Identify which cell holds the provided text, then report its [X, Y] central coordinate. 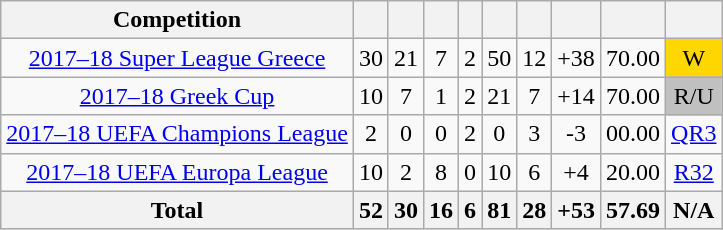
QR3 [694, 134]
R32 [694, 172]
N/A [694, 210]
2017–18 UEFA Champions League [178, 134]
57.69 [632, 210]
2017–18 Super League Greece [178, 58]
+53 [576, 210]
Competition [178, 20]
3 [534, 134]
8 [440, 172]
28 [534, 210]
50 [500, 58]
+14 [576, 96]
00.00 [632, 134]
-3 [576, 134]
W [694, 58]
1 [440, 96]
2017–18 Greek Cup [178, 96]
R/U [694, 96]
2017–18 UEFA Europa League [178, 172]
12 [534, 58]
Total [178, 210]
16 [440, 210]
20.00 [632, 172]
81 [500, 210]
+4 [576, 172]
+38 [576, 58]
52 [370, 210]
